Determine the [x, y] coordinate at the center of the cell enclosing the given text.  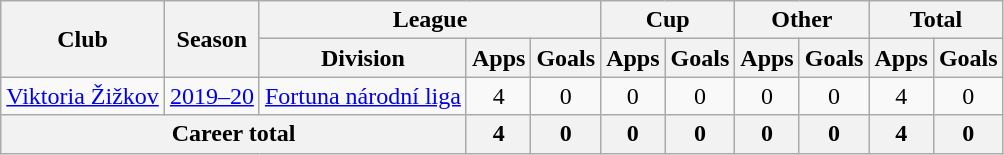
Division [362, 58]
2019–20 [212, 96]
Career total [234, 134]
League [430, 20]
Total [936, 20]
Other [802, 20]
Viktoria Žižkov [83, 96]
Cup [668, 20]
Fortuna národní liga [362, 96]
Season [212, 39]
Club [83, 39]
